Find where the given text appears and provide that cell's center as [X, Y] coordinate. 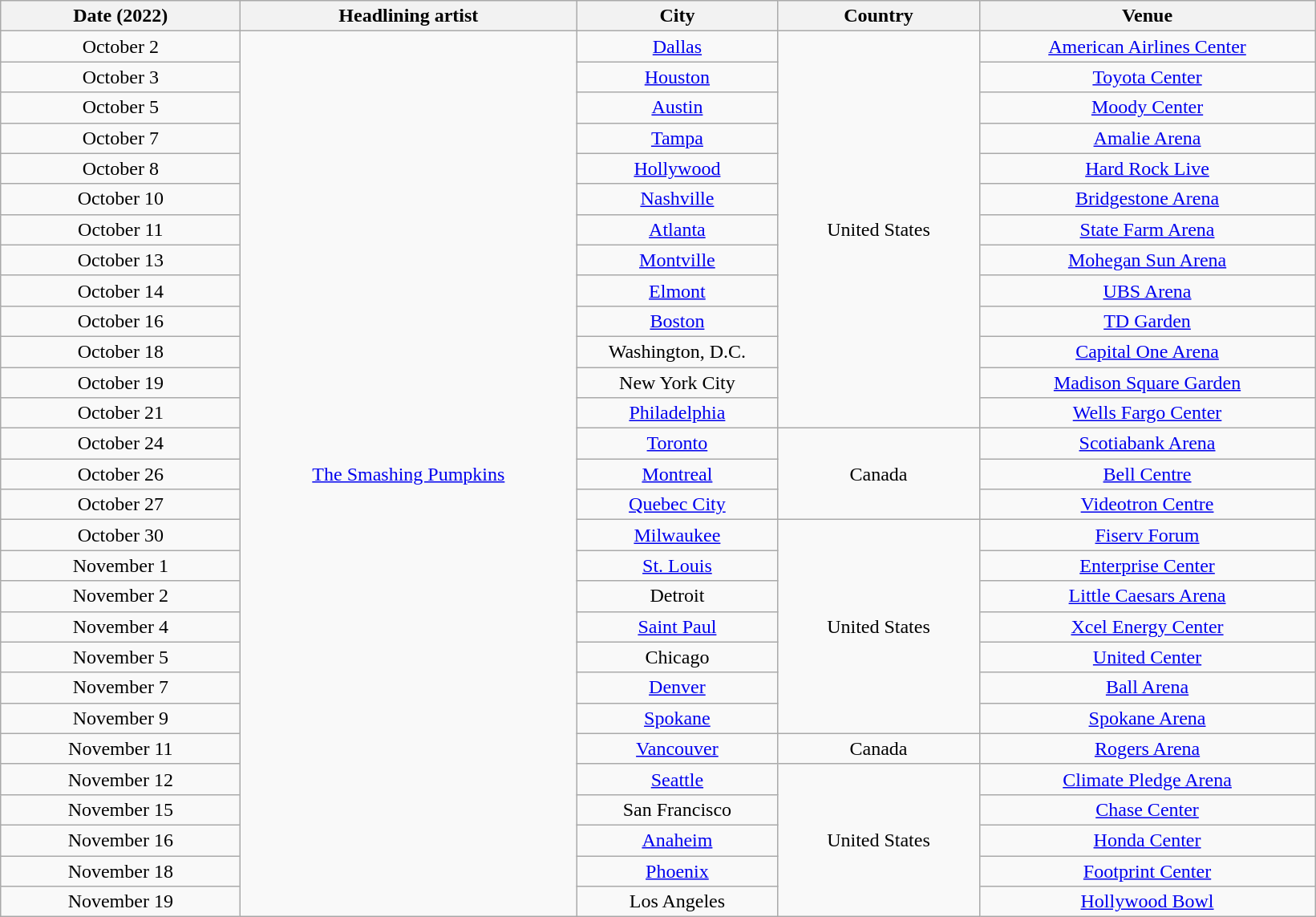
Spokane [677, 718]
Footprint Center [1147, 870]
St. Louis [677, 566]
Washington, D.C. [677, 351]
October 30 [120, 535]
November 2 [120, 596]
November 12 [120, 779]
November 16 [120, 840]
Headlining artist [409, 16]
Honda Center [1147, 840]
October 3 [120, 77]
November 5 [120, 657]
Enterprise Center [1147, 566]
Detroit [677, 596]
Seattle [677, 779]
Dallas [677, 47]
October 21 [120, 413]
Capital One Arena [1147, 351]
Chicago [677, 657]
Phoenix [677, 870]
Bell Centre [1147, 474]
Venue [1147, 16]
Amalie Arena [1147, 138]
Boston [677, 321]
Moody Center [1147, 108]
Saint Paul [677, 627]
Mohegan Sun Arena [1147, 260]
Montville [677, 260]
Chase Center [1147, 809]
October 5 [120, 108]
Hollywood [677, 168]
October 14 [120, 290]
Hollywood Bowl [1147, 902]
Houston [677, 77]
State Farm Arena [1147, 229]
November 11 [120, 749]
Nashville [677, 199]
Country [879, 16]
TD Garden [1147, 321]
City [677, 16]
November 15 [120, 809]
October 18 [120, 351]
October 13 [120, 260]
Anaheim [677, 840]
October 26 [120, 474]
Videotron Centre [1147, 505]
Austin [677, 108]
Little Caesars Arena [1147, 596]
Madison Square Garden [1147, 383]
UBS Arena [1147, 290]
Scotiabank Arena [1147, 444]
Toronto [677, 444]
Milwaukee [677, 535]
United Center [1147, 657]
October 24 [120, 444]
November 4 [120, 627]
Denver [677, 688]
New York City [677, 383]
Xcel Energy Center [1147, 627]
October 27 [120, 505]
Elmont [677, 290]
November 18 [120, 870]
Climate Pledge Arena [1147, 779]
Wells Fargo Center [1147, 413]
American Airlines Center [1147, 47]
October 7 [120, 138]
Rogers Arena [1147, 749]
November 1 [120, 566]
October 16 [120, 321]
November 19 [120, 902]
Philadelphia [677, 413]
October 19 [120, 383]
Quebec City [677, 505]
November 7 [120, 688]
Toyota Center [1147, 77]
October 10 [120, 199]
Montreal [677, 474]
Bridgestone Arena [1147, 199]
November 9 [120, 718]
October 2 [120, 47]
Vancouver [677, 749]
Spokane Arena [1147, 718]
Date (2022) [120, 16]
The Smashing Pumpkins [409, 474]
San Francisco [677, 809]
Tampa [677, 138]
Ball Arena [1147, 688]
October 11 [120, 229]
Atlanta [677, 229]
October 8 [120, 168]
Hard Rock Live [1147, 168]
Fiserv Forum [1147, 535]
Los Angeles [677, 902]
